Return the (X, Y) coordinate for the center point of the cell that contains the specified text.  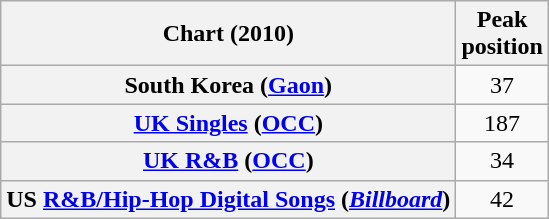
South Korea (Gaon) (228, 85)
187 (502, 123)
Chart (2010) (228, 34)
34 (502, 161)
Peakposition (502, 34)
UK R&B (OCC) (228, 161)
37 (502, 85)
UK Singles (OCC) (228, 123)
US R&B/Hip-Hop Digital Songs (Billboard) (228, 199)
42 (502, 199)
